Provide the [X, Y] coordinate of the cell's center where the given text is located.  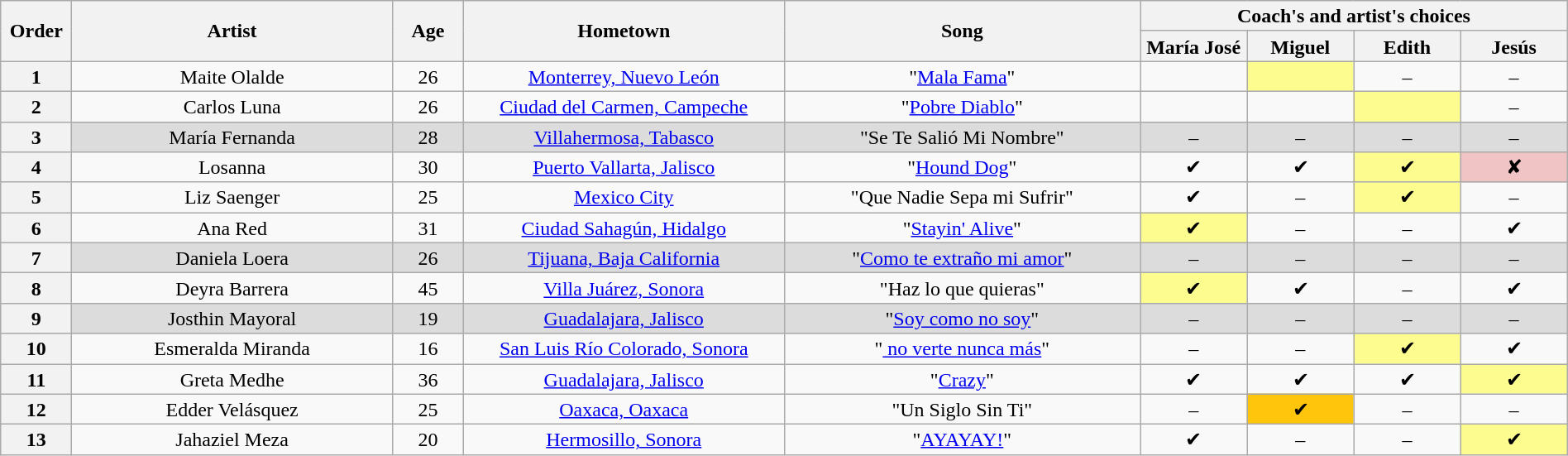
3 [36, 137]
2 [36, 106]
"Que Nadie Sepa mi Sufrir" [963, 197]
Ana Red [232, 228]
Monterrey, Nuevo León [624, 76]
"Se Te Salió Mi Nombre" [963, 137]
11 [36, 379]
45 [428, 288]
Hometown [624, 31]
María Fernanda [232, 137]
31 [428, 228]
Age [428, 31]
12 [36, 409]
30 [428, 167]
13 [36, 440]
10 [36, 349]
7 [36, 258]
Villahermosa, Tabasco [624, 137]
Liz Saenger [232, 197]
Coach's and artist's choices [1355, 17]
Villa Juárez, Sonora [624, 288]
"Crazy" [963, 379]
" no verte nunca más" [963, 349]
Jahaziel Meza [232, 440]
"Como te extraño mi amor" [963, 258]
Jesús [1513, 46]
"Haz lo que quieras" [963, 288]
Esmeralda Miranda [232, 349]
Tijuana, Baja California [624, 258]
Hermosillo, Sonora [624, 440]
4 [36, 167]
Ciudad Sahagún, Hidalgo [624, 228]
✘ [1513, 167]
Edith [1408, 46]
Artist [232, 31]
Josthin Mayoral [232, 318]
"Hound Dog" [963, 167]
"AYAYAY!" [963, 440]
Ciudad del Carmen, Campeche [624, 106]
8 [36, 288]
9 [36, 318]
"Un Siglo Sin Ti" [963, 409]
16 [428, 349]
Maite Olalde [232, 76]
María José [1194, 46]
28 [428, 137]
Oaxaca, Oaxaca [624, 409]
Deyra Barrera [232, 288]
Mexico City [624, 197]
"Pobre Diablo" [963, 106]
36 [428, 379]
Daniela Loera [232, 258]
Song [963, 31]
Losanna [232, 167]
"Stayin' Alive" [963, 228]
1 [36, 76]
6 [36, 228]
5 [36, 197]
"Mala Fama" [963, 76]
"Soy como no soy" [963, 318]
20 [428, 440]
Greta Medhe [232, 379]
San Luis Río Colorado, Sonora [624, 349]
Order [36, 31]
19 [428, 318]
Edder Velásquez [232, 409]
Carlos Luna [232, 106]
Miguel [1300, 46]
Puerto Vallarta, Jalisco [624, 167]
